Provide the [X, Y] coordinate of the cell's center where the given text is located.  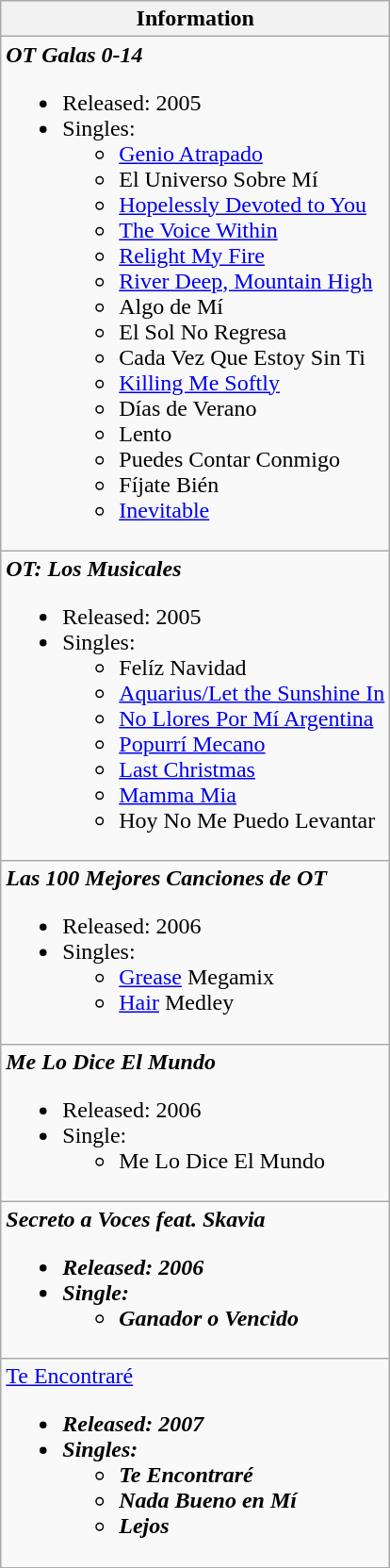
Las 100 Mejores Canciones de OTReleased: 2006Singles:Grease MegamixHair Medley [196, 952]
Secreto a Voces feat. SkaviaReleased: 2006Single:Ganador o Vencido [196, 1280]
Information [196, 19]
Te EncontraréReleased: 2007Singles:Te EncontraréNada Bueno en MíLejos [196, 1463]
Me Lo Dice El MundoReleased: 2006Single:Me Lo Dice El Mundo [196, 1122]
